Search for the cell housing the specified text and yield its (x, y) center coordinate. 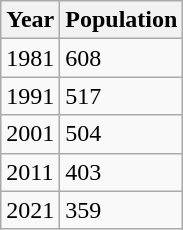
2011 (30, 172)
2001 (30, 134)
608 (122, 58)
403 (122, 172)
1991 (30, 96)
Year (30, 20)
517 (122, 96)
2021 (30, 210)
359 (122, 210)
1981 (30, 58)
Population (122, 20)
504 (122, 134)
